Scan for the cell matching the given text and deliver its (x, y) coordinate at center. 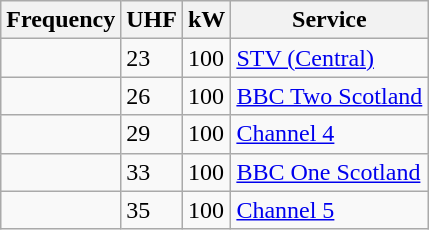
Channel 5 (330, 210)
kW (206, 20)
BBC One Scotland (330, 172)
STV (Central) (330, 58)
Service (330, 20)
23 (152, 58)
Frequency (61, 20)
26 (152, 96)
UHF (152, 20)
35 (152, 210)
BBC Two Scotland (330, 96)
33 (152, 172)
29 (152, 134)
Channel 4 (330, 134)
